For the text-containing cell, return its midpoint in [x, y] coordinate format. 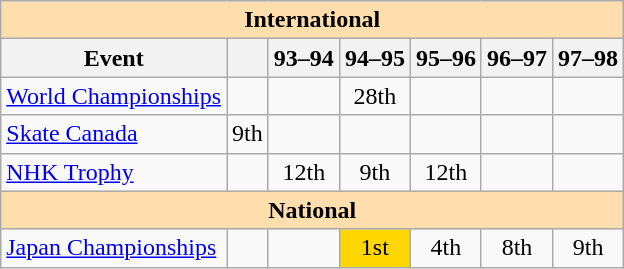
International [312, 20]
National [312, 210]
1st [374, 248]
4th [446, 248]
97–98 [588, 58]
Event [114, 58]
Skate Canada [114, 134]
94–95 [374, 58]
28th [374, 96]
96–97 [516, 58]
8th [516, 248]
93–94 [304, 58]
World Championships [114, 96]
Japan Championships [114, 248]
95–96 [446, 58]
NHK Trophy [114, 172]
